Search for the cell housing the specified text and yield its (X, Y) center coordinate. 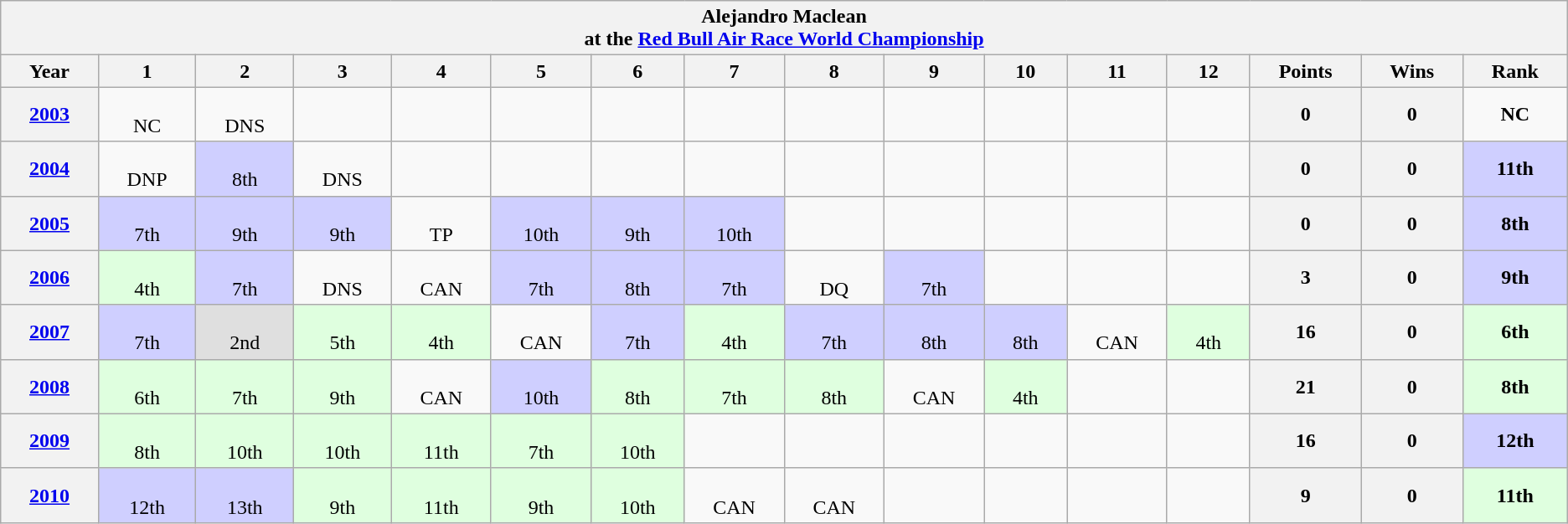
5th (343, 331)
2006 (50, 278)
11 (1117, 71)
2 (245, 71)
1 (147, 71)
2nd (245, 331)
Wins (1412, 71)
2005 (50, 223)
7 (734, 71)
Rank (1514, 71)
2003 (50, 114)
13th (245, 496)
TP (441, 223)
DQ (834, 278)
Points (1305, 71)
21 (1305, 387)
Year (50, 71)
2010 (50, 496)
DNP (147, 169)
2008 (50, 387)
6 (638, 71)
2009 (50, 440)
5 (541, 71)
Alejandro Macleanat the Red Bull Air Race World Championship (784, 28)
2007 (50, 331)
12 (1208, 71)
4 (441, 71)
10 (1025, 71)
8 (834, 71)
2004 (50, 169)
